For the text-containing cell, return its midpoint in [X, Y] coordinate format. 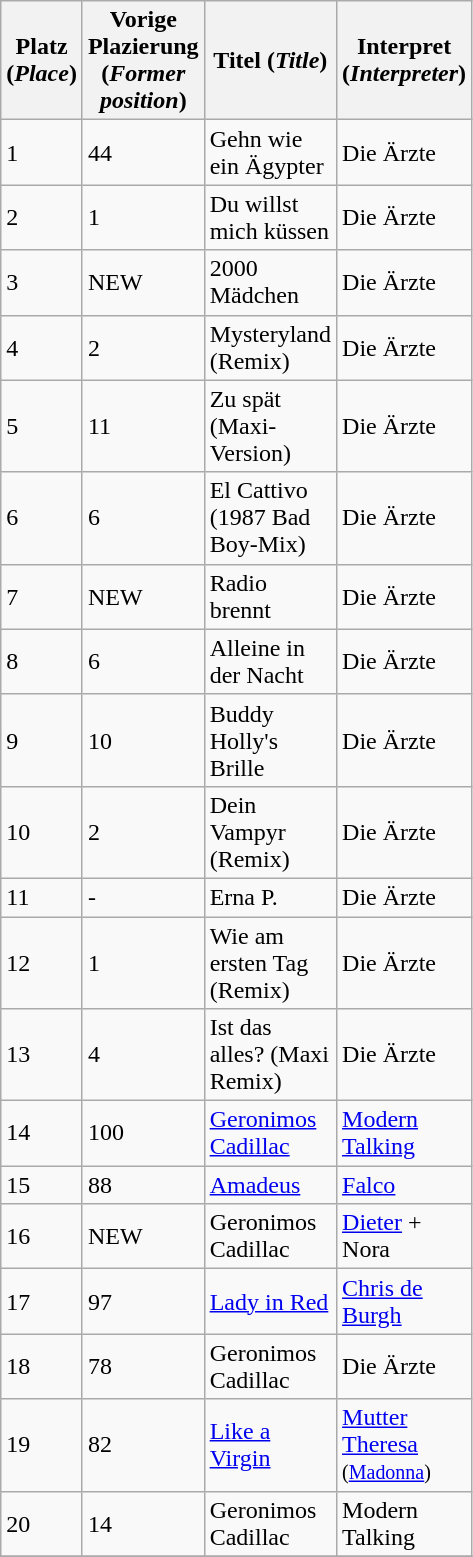
Vorige Plazierung (Former position) [143, 60]
44 [143, 152]
5 [42, 426]
7 [42, 596]
Ist das alles? (Maxi Remix) [270, 1055]
Wie am ersten Tag (Remix) [270, 962]
2000 Mädchen [270, 282]
9 [42, 740]
100 [143, 1134]
Mysteryland (Remix) [270, 348]
78 [143, 1366]
3 [42, 282]
Erna P. [270, 897]
Falco [404, 1185]
17 [42, 1302]
20 [42, 1524]
12 [42, 962]
Interpret (Interpreter) [404, 60]
- [143, 897]
Radio brennt [270, 596]
8 [42, 662]
18 [42, 1366]
Alleine in der Nacht [270, 662]
El Cattivo (1987 Bad Boy-Mix) [270, 518]
82 [143, 1445]
Du willst mich küssen [270, 218]
Gehn wie ein Ägypter [270, 152]
16 [42, 1236]
Dein Vampyr (Remix) [270, 832]
Chris de Burgh [404, 1302]
Amadeus [270, 1185]
97 [143, 1302]
Like a Virgin [270, 1445]
Zu spät (Maxi-Version) [270, 426]
Buddy Holly's Brille [270, 740]
Lady in Red [270, 1302]
13 [42, 1055]
19 [42, 1445]
Mutter Theresa (Madonna) [404, 1445]
88 [143, 1185]
Dieter + Nora [404, 1236]
15 [42, 1185]
Titel (Title) [270, 60]
Platz (Place) [42, 60]
